Scan for the cell matching the given text and deliver its [X, Y] coordinate at center. 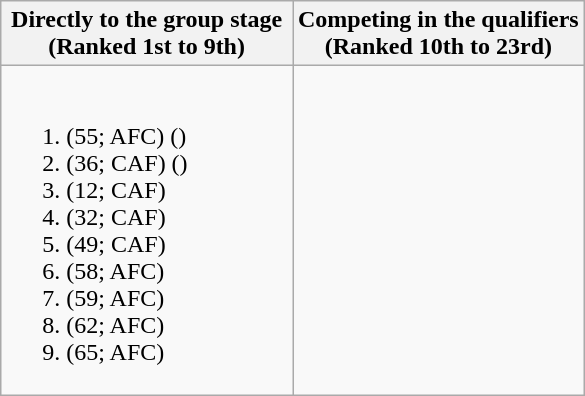
Competing in the qualifiers(Ranked 10th to 23rd) [438, 34]
Directly to the group stage(Ranked 1st to 9th) [147, 34]
(55; AFC) () (36; CAF) () (12; CAF) (32; CAF) (49; CAF) (58; AFC) (59; AFC) (62; AFC) (65; AFC) [147, 230]
